Return the [x, y] coordinate for the center point of the cell that contains the specified text.  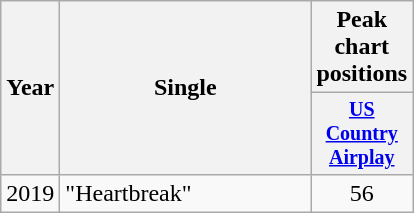
USCountry Airplay [362, 134]
2019 [30, 193]
Single [186, 88]
Peak chart positions [362, 47]
56 [362, 193]
"Heartbreak" [186, 193]
Year [30, 88]
